Search for the cell housing the specified text and yield its [x, y] center coordinate. 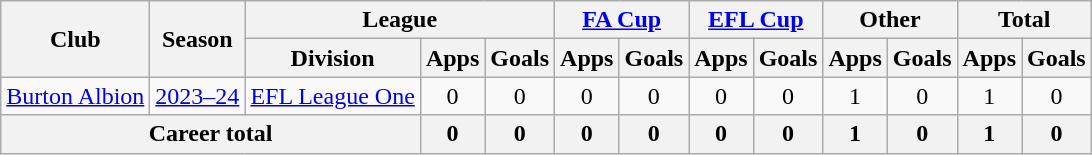
Burton Albion [76, 96]
League [400, 20]
Total [1024, 20]
EFL Cup [756, 20]
EFL League One [332, 96]
Division [332, 58]
Club [76, 39]
Other [890, 20]
FA Cup [622, 20]
2023–24 [198, 96]
Season [198, 39]
Career total [211, 134]
